Pinpoint the cell where the given text exists, returning its (x, y) midpoint coordinate. 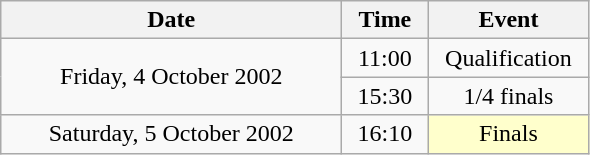
Date (172, 20)
16:10 (385, 134)
Qualification (508, 58)
Finals (508, 134)
11:00 (385, 58)
Saturday, 5 October 2002 (172, 134)
Event (508, 20)
15:30 (385, 96)
Friday, 4 October 2002 (172, 77)
Time (385, 20)
1/4 finals (508, 96)
